Detect which cell encompasses the target text, then output its [X, Y] center coordinate. 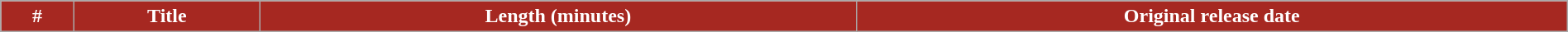
Original release date [1212, 16]
Title [167, 16]
# [38, 16]
Length (minutes) [557, 16]
